Extract the [x, y] coordinate from the center of the cell holding the provided text.  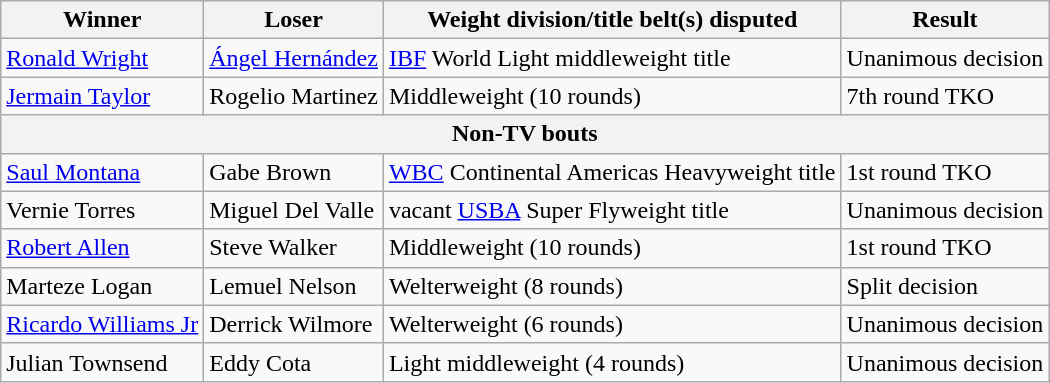
Ronald Wright [102, 58]
Rogelio Martinez [294, 96]
Ricardo Williams Jr [102, 324]
7th round TKO [945, 96]
Lemuel Nelson [294, 286]
Split decision [945, 286]
Vernie Torres [102, 210]
Gabe Brown [294, 172]
Eddy Cota [294, 362]
Non-TV bouts [525, 134]
Welterweight (8 rounds) [612, 286]
Jermain Taylor [102, 96]
Winner [102, 20]
Light middleweight (4 rounds) [612, 362]
Loser [294, 20]
Marteze Logan [102, 286]
Saul Montana [102, 172]
Miguel Del Valle [294, 210]
Result [945, 20]
WBC Continental Americas Heavyweight title [612, 172]
Robert Allen [102, 248]
Derrick Wilmore [294, 324]
Julian Townsend [102, 362]
Welterweight (6 rounds) [612, 324]
Weight division/title belt(s) disputed [612, 20]
IBF World Light middleweight title [612, 58]
Steve Walker [294, 248]
Ángel Hernández [294, 58]
vacant USBA Super Flyweight title [612, 210]
